Return (X, Y) of the center of cell containing provided text 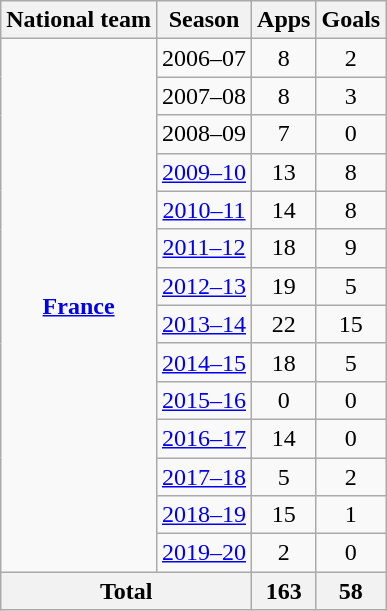
2018–19 (204, 515)
2017–18 (204, 477)
2011–12 (204, 248)
2014–15 (204, 362)
2013–14 (204, 324)
National team (79, 20)
58 (351, 591)
Goals (351, 20)
1 (351, 515)
22 (284, 324)
13 (284, 172)
2016–17 (204, 438)
2015–16 (204, 400)
Total (126, 591)
Season (204, 20)
2009–10 (204, 172)
7 (284, 134)
3 (351, 96)
Apps (284, 20)
2006–07 (204, 58)
2012–13 (204, 286)
2008–09 (204, 134)
19 (284, 286)
2019–20 (204, 553)
2010–11 (204, 210)
9 (351, 248)
2007–08 (204, 96)
163 (284, 591)
France (79, 306)
